Detect which cell encompasses the target text, then output its [x, y] center coordinate. 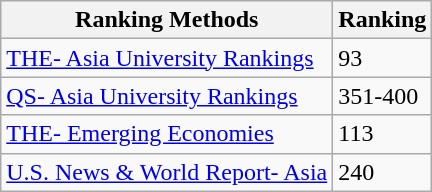
THE- Asia University Rankings [167, 58]
THE- Emerging Economies [167, 134]
QS- Asia University Rankings [167, 96]
93 [382, 58]
U.S. News & World Report- Asia [167, 172]
113 [382, 134]
Ranking [382, 20]
240 [382, 172]
351-400 [382, 96]
Ranking Methods [167, 20]
